Search for the cell housing the specified text and yield its (x, y) center coordinate. 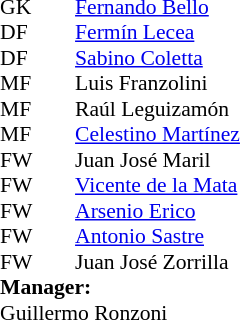
Raúl Leguizamón (158, 109)
Fermín Lecea (158, 33)
Celestino Martínez (158, 135)
Juan José Maril (158, 160)
Arsenio Erico (158, 211)
Juan José Zorrilla (158, 262)
Antonio Sastre (158, 237)
Vicente de la Mata (158, 185)
Luis Franzolini (158, 83)
Manager: (120, 287)
Sabino Coletta (158, 58)
